Capture the cell that displays the provided text and extract its (X, Y) central coordinate. 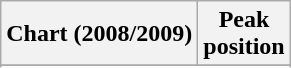
Peakposition (244, 34)
Chart (2008/2009) (100, 34)
